For the text-containing cell, return its midpoint in [x, y] coordinate format. 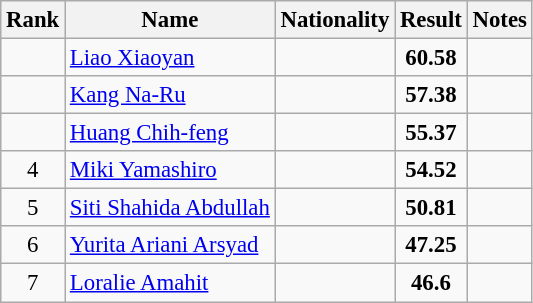
57.38 [432, 95]
Rank [33, 20]
Loralie Amahit [170, 283]
47.25 [432, 245]
Notes [500, 20]
5 [33, 208]
50.81 [432, 208]
Siti Shahida Abdullah [170, 208]
Nationality [334, 20]
Miki Yamashiro [170, 170]
46.6 [432, 283]
Yurita Ariani Arsyad [170, 245]
7 [33, 283]
4 [33, 170]
Huang Chih-feng [170, 133]
60.58 [432, 58]
Kang Na-Ru [170, 95]
Name [170, 20]
54.52 [432, 170]
Liao Xiaoyan [170, 58]
55.37 [432, 133]
Result [432, 20]
6 [33, 245]
